Extract the (X, Y) coordinate from the center of the cell holding the provided text.  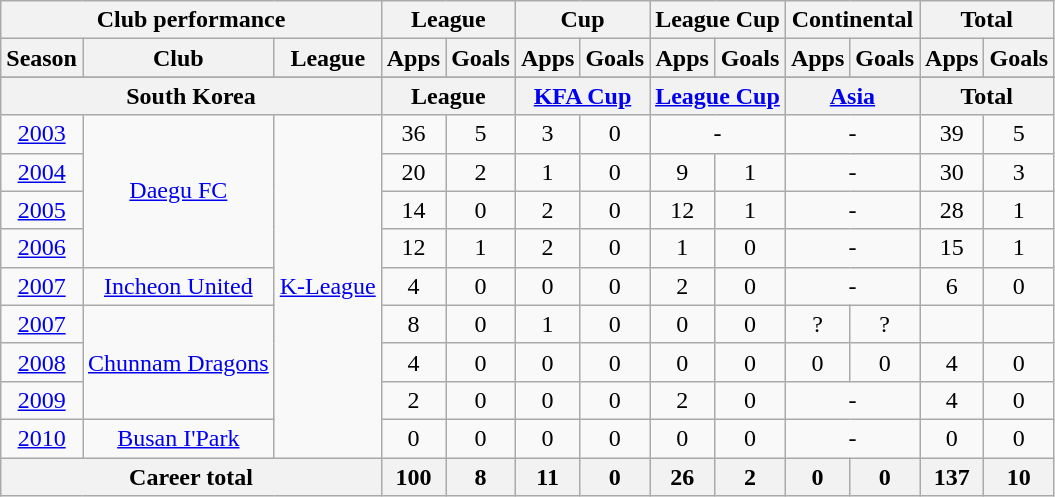
6 (952, 286)
20 (413, 172)
2005 (42, 210)
15 (952, 248)
Cup (582, 20)
Season (42, 58)
2004 (42, 172)
2009 (42, 400)
11 (547, 477)
100 (413, 477)
Chunnam Dragons (178, 362)
39 (952, 134)
2003 (42, 134)
Busan I'Park (178, 438)
137 (952, 477)
K-League (328, 286)
Daegu FC (178, 191)
Club (178, 58)
Career total (191, 477)
28 (952, 210)
Continental (852, 20)
2010 (42, 438)
KFA Cup (582, 96)
10 (1019, 477)
26 (682, 477)
2006 (42, 248)
Asia (852, 96)
South Korea (191, 96)
2008 (42, 362)
30 (952, 172)
Incheon United (178, 286)
36 (413, 134)
14 (413, 210)
Club performance (191, 20)
9 (682, 172)
